Determine the [X, Y] coordinate at the center of the cell enclosing the given text.  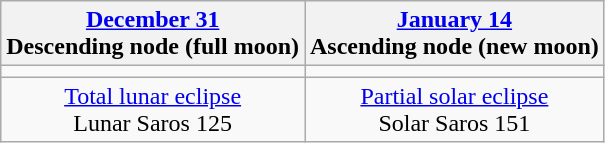
Partial solar eclipseSolar Saros 151 [454, 110]
Total lunar eclipseLunar Saros 125 [153, 110]
January 14Ascending node (new moon) [454, 34]
December 31Descending node (full moon) [153, 34]
